Search for the cell housing the specified text and yield its [X, Y] center coordinate. 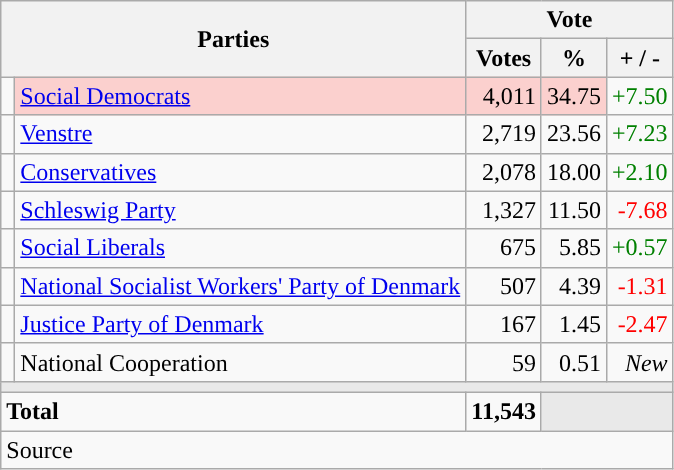
Votes [504, 58]
167 [504, 324]
National Cooperation [240, 362]
Schleswig Party [240, 210]
Justice Party of Denmark [240, 324]
+7.50 [640, 96]
2,719 [504, 134]
+2.10 [640, 172]
1.45 [574, 324]
11.50 [574, 210]
1,327 [504, 210]
+ / - [640, 58]
507 [504, 286]
+0.57 [640, 248]
11,543 [504, 411]
Venstre [240, 134]
-2.47 [640, 324]
2,078 [504, 172]
National Socialist Workers' Party of Denmark [240, 286]
Vote [570, 20]
59 [504, 362]
Social Liberals [240, 248]
675 [504, 248]
18.00 [574, 172]
23.56 [574, 134]
% [574, 58]
Source [337, 449]
4,011 [504, 96]
New [640, 362]
-7.68 [640, 210]
5.85 [574, 248]
Parties [234, 39]
4.39 [574, 286]
34.75 [574, 96]
Total [234, 411]
Social Democrats [240, 96]
Conservatives [240, 172]
+7.23 [640, 134]
-1.31 [640, 286]
0.51 [574, 362]
